Determine the [x, y] coordinate at the center of the cell enclosing the given text.  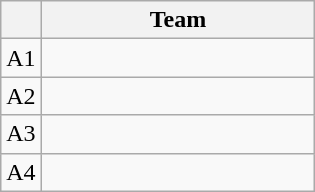
A3 [21, 134]
A1 [21, 58]
A2 [21, 96]
A4 [21, 172]
Team [178, 20]
